Determine the (x, y) coordinate at the center of the cell enclosing the given text.  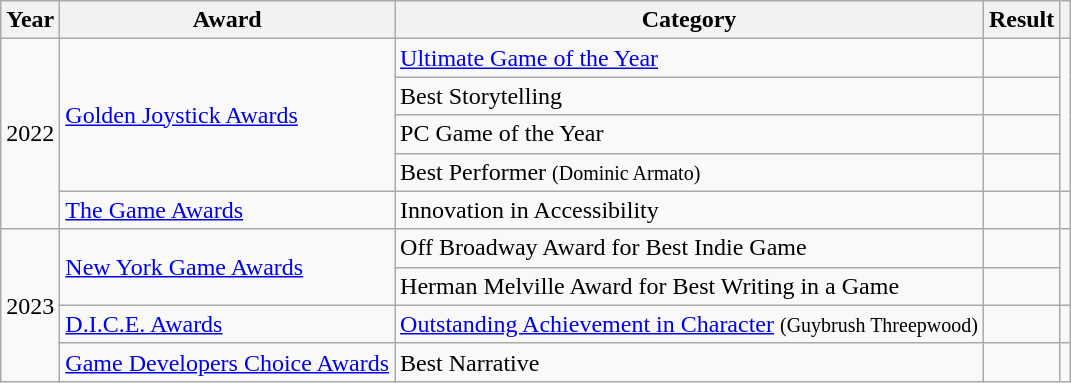
PC Game of the Year (690, 134)
Best Performer (Dominic Armato) (690, 172)
Off Broadway Award for Best Indie Game (690, 248)
Year (30, 20)
Category (690, 20)
Innovation in Accessibility (690, 210)
Result (1021, 20)
Golden Joystick Awards (228, 115)
New York Game Awards (228, 267)
Award (228, 20)
The Game Awards (228, 210)
D.I.C.E. Awards (228, 324)
Outstanding Achievement in Character (Guybrush Threepwood) (690, 324)
Best Narrative (690, 362)
Herman Melville Award for Best Writing in a Game (690, 286)
Ultimate Game of the Year (690, 58)
2023 (30, 305)
2022 (30, 134)
Best Storytelling (690, 96)
Game Developers Choice Awards (228, 362)
